Locate the cell with the specified text and output its (x, y) center coordinate. 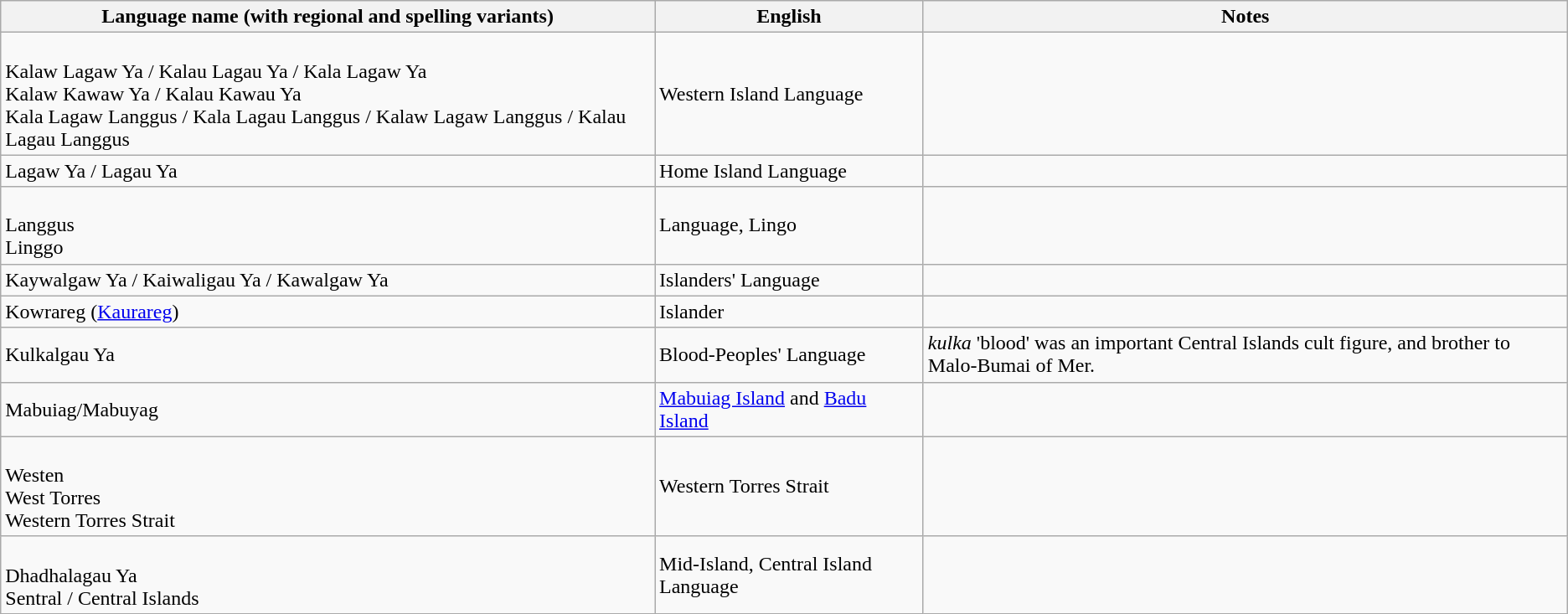
Language name (with regional and spelling variants) (328, 17)
Notes (1245, 17)
Langgus Linggo (328, 225)
Language, Lingo (789, 225)
Western Island Language (789, 94)
Kulkalgau Ya (328, 355)
Mabuiag Island and Badu Island (789, 409)
Islander (789, 312)
Home Island Language (789, 171)
kulka 'blood' was an important Central Islands cult figure, and brother to Malo-Bumai of Mer. (1245, 355)
Islanders' Language (789, 280)
Lagaw Ya / Lagau Ya (328, 171)
English (789, 17)
Mid-Island, Central Island Language (789, 575)
Kaywalgaw Ya / Kaiwaligau Ya / Kawalgaw Ya (328, 280)
Western Torres Strait (789, 486)
Blood-Peoples' Language (789, 355)
Kowrareg (Kaurareg) (328, 312)
Dhadhalagau Ya Sentral / Central Islands (328, 575)
Westen West Torres Western Torres Strait (328, 486)
Mabuiag/Mabuyag (328, 409)
